Output the [X, Y] coordinate of the center of the cell containing the given text.  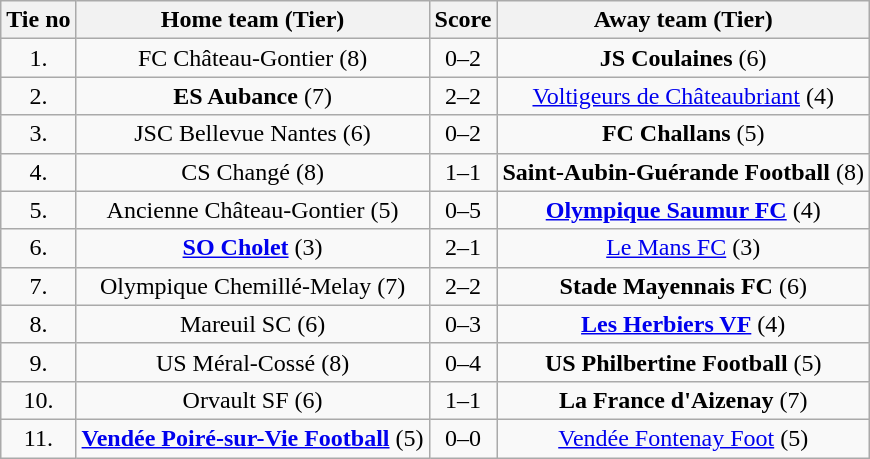
0–5 [463, 210]
Mareuil SC (6) [252, 324]
Le Mans FC (3) [683, 248]
JS Coulaines (6) [683, 58]
11. [38, 438]
3. [38, 134]
0–3 [463, 324]
Away team (Tier) [683, 20]
Saint-Aubin-Guérande Football (8) [683, 172]
Score [463, 20]
6. [38, 248]
10. [38, 400]
La France d'Aizenay (7) [683, 400]
5. [38, 210]
Stade Mayennais FC (6) [683, 286]
Les Herbiers VF (4) [683, 324]
2–1 [463, 248]
US Méral-Cossé (8) [252, 362]
Vendée Fontenay Foot (5) [683, 438]
Voltigeurs de Châteaubriant (4) [683, 96]
2. [38, 96]
FC Challans (5) [683, 134]
4. [38, 172]
FC Château-Gontier (8) [252, 58]
ES Aubance (7) [252, 96]
Olympique Chemillé-Melay (7) [252, 286]
Orvault SF (6) [252, 400]
9. [38, 362]
Home team (Tier) [252, 20]
Olympique Saumur FC (4) [683, 210]
Tie no [38, 20]
CS Changé (8) [252, 172]
Ancienne Château-Gontier (5) [252, 210]
0–4 [463, 362]
1. [38, 58]
0–0 [463, 438]
SO Cholet (3) [252, 248]
JSC Bellevue Nantes (6) [252, 134]
8. [38, 324]
Vendée Poiré-sur-Vie Football (5) [252, 438]
US Philbertine Football (5) [683, 362]
7. [38, 286]
